For the text-containing cell, return its midpoint in (x, y) coordinate format. 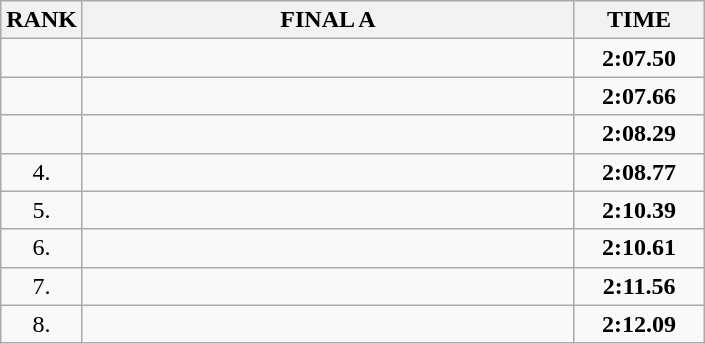
2:11.56 (640, 286)
2:10.39 (640, 210)
2:12.09 (640, 324)
RANK (42, 20)
FINAL A (328, 20)
5. (42, 210)
7. (42, 286)
TIME (640, 20)
2:10.61 (640, 248)
6. (42, 248)
2:08.29 (640, 134)
2:08.77 (640, 172)
2:07.50 (640, 58)
2:07.66 (640, 96)
4. (42, 172)
8. (42, 324)
